Determine the [X, Y] coordinate at the center of the cell enclosing the given text.  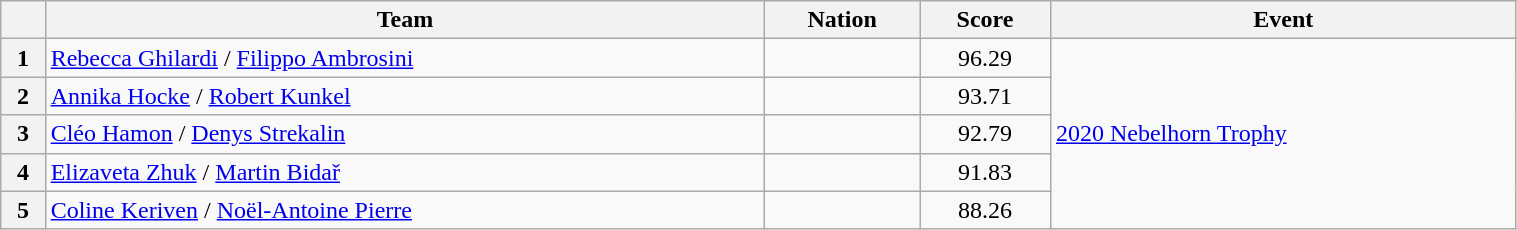
3 [23, 134]
Score [986, 20]
88.26 [986, 210]
Event [1283, 20]
2 [23, 96]
1 [23, 58]
Rebecca Ghilardi / Filippo Ambrosini [405, 58]
Cléo Hamon / Denys Strekalin [405, 134]
Team [405, 20]
2020 Nebelhorn Trophy [1283, 134]
Annika Hocke / Robert Kunkel [405, 96]
96.29 [986, 58]
91.83 [986, 172]
93.71 [986, 96]
Coline Keriven / Noël-Antoine Pierre [405, 210]
4 [23, 172]
Nation [842, 20]
Elizaveta Zhuk / Martin Bidař [405, 172]
5 [23, 210]
92.79 [986, 134]
